Output the [x, y] coordinate of the center of the cell containing the given text.  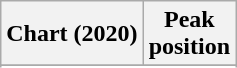
Chart (2020) [72, 34]
Peakposition [189, 34]
